For the text-containing cell, return its midpoint in [X, Y] coordinate format. 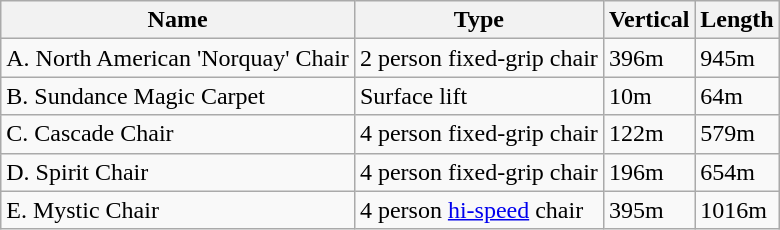
579m [737, 134]
2 person fixed-grip chair [478, 58]
1016m [737, 210]
Surface lift [478, 96]
Type [478, 20]
A. North American 'Norquay' Chair [178, 58]
396m [648, 58]
122m [648, 134]
10m [648, 96]
C. Cascade Chair [178, 134]
945m [737, 58]
395m [648, 210]
654m [737, 172]
196m [648, 172]
E. Mystic Chair [178, 210]
4 person hi-speed chair [478, 210]
B. Sundance Magic Carpet [178, 96]
64m [737, 96]
Length [737, 20]
Name [178, 20]
D. Spirit Chair [178, 172]
Vertical [648, 20]
